Determine the [X, Y] coordinate at the center of the cell enclosing the given text.  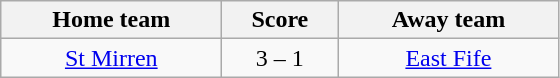
Away team [448, 20]
East Fife [448, 58]
Score [280, 20]
3 – 1 [280, 58]
St Mirren [112, 58]
Home team [112, 20]
